Return the [x, y] coordinate for the center point of the cell that contains the specified text.  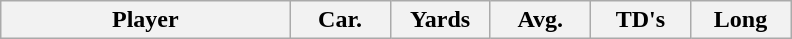
Yards [440, 20]
Long [740, 20]
TD's [640, 20]
Player [146, 20]
Avg. [540, 20]
Car. [340, 20]
